Extract the (x, y) coordinate from the center of the cell holding the provided text.  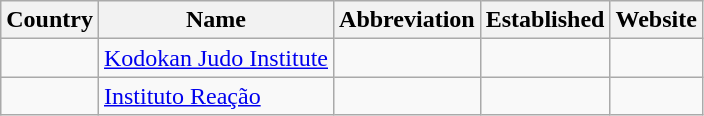
Country (50, 20)
Instituto Reação (216, 96)
Abbreviation (408, 20)
Website (656, 20)
Name (216, 20)
Kodokan Judo Institute (216, 58)
Established (545, 20)
